Search for the cell housing the specified text and yield its (x, y) center coordinate. 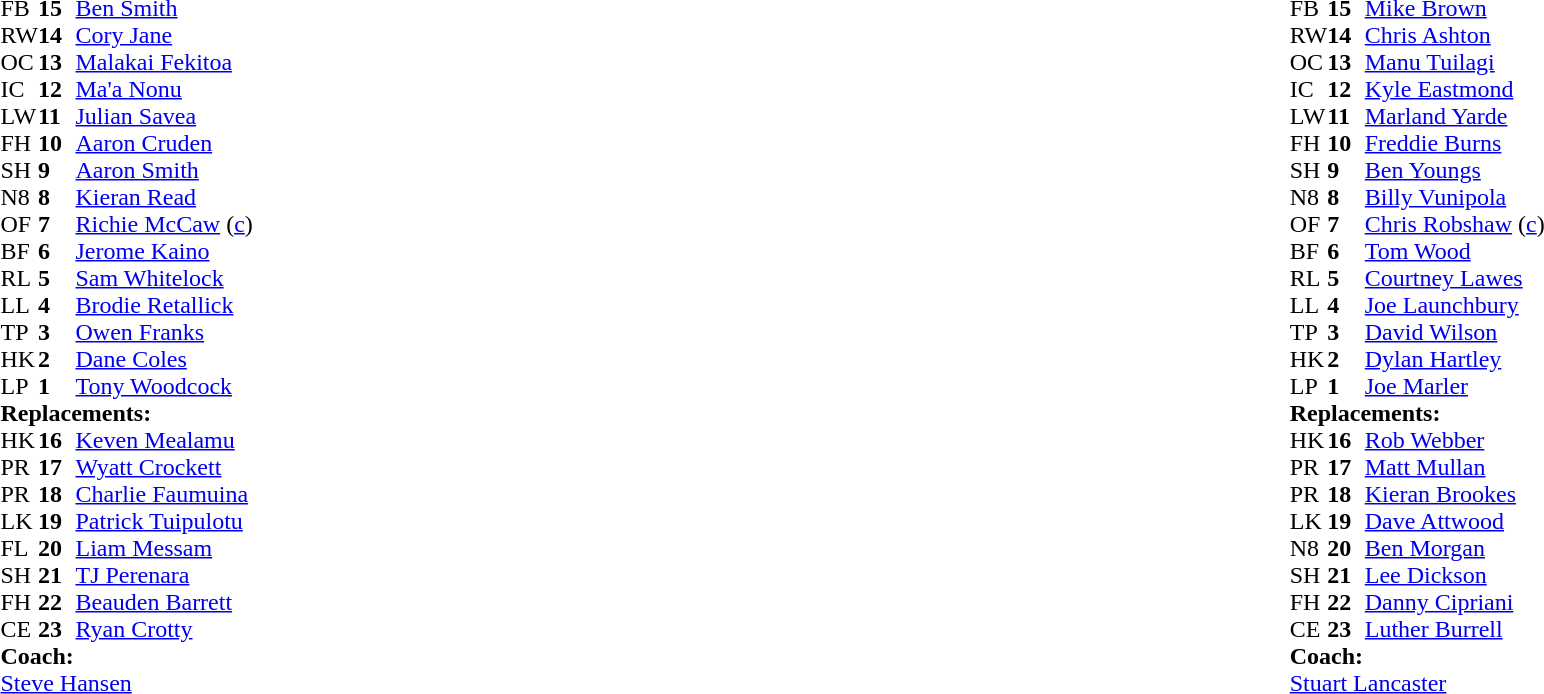
Ma'a Nonu (164, 90)
Charlie Faumuina (164, 494)
Coach: (126, 656)
Wyatt Crockett (164, 468)
Patrick Tuipulotu (164, 522)
Sam Whitelock (164, 278)
Tony Woodcock (164, 386)
Replacements: (126, 414)
Liam Messam (164, 548)
Dane Coles (164, 360)
Julian Savea (164, 116)
Cory Jane (164, 36)
Malakai Fekitoa (164, 62)
Keven Mealamu (164, 440)
Beauden Barrett (164, 602)
TJ Perenara (164, 576)
Ryan Crotty (164, 630)
Jerome Kaino (164, 252)
Brodie Retallick (164, 306)
Aaron Cruden (164, 144)
FL (19, 548)
Richie McCaw (c) (164, 224)
Owen Franks (164, 332)
Kieran Read (164, 198)
Aaron Smith (164, 170)
